Provide the [X, Y] coordinate of the cell's center where the given text is located.  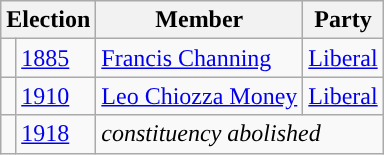
constituency abolished [240, 134]
Party [343, 20]
1918 [56, 134]
Leo Chiozza Money [200, 96]
1910 [56, 96]
Francis Channing [200, 58]
Member [200, 20]
Election [48, 20]
1885 [56, 58]
